Extract the (X, Y) coordinate from the center of the cell holding the provided text.  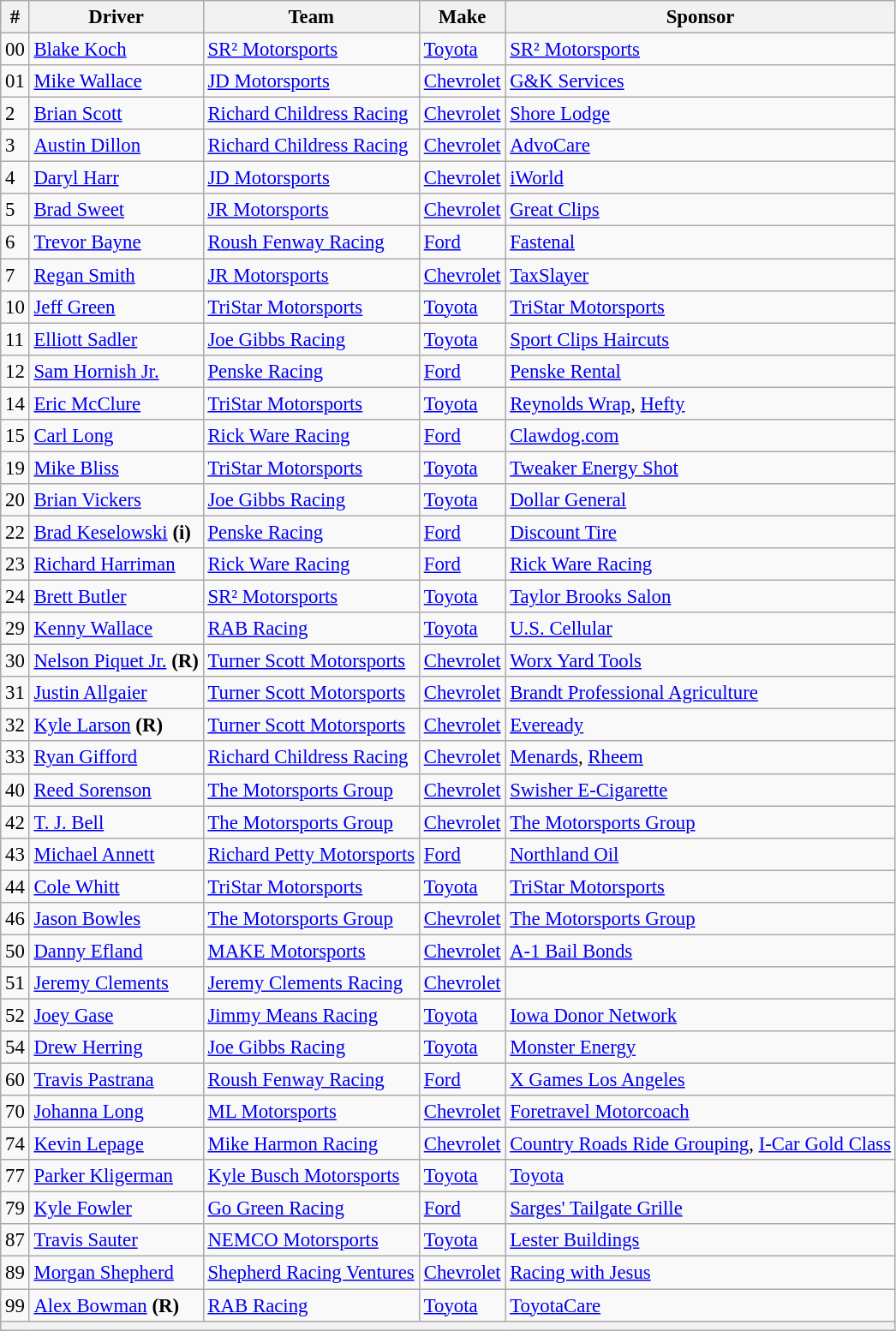
Regan Smith (116, 275)
Johanna Long (116, 1112)
20 (15, 500)
Austin Dillon (116, 146)
4 (15, 178)
# (15, 17)
14 (15, 403)
2 (15, 114)
32 (15, 725)
Shore Lodge (701, 114)
Carl Long (116, 436)
Jimmy Means Racing (311, 1015)
Kyle Fowler (116, 1209)
44 (15, 886)
70 (15, 1112)
40 (15, 790)
NEMCO Motorsports (311, 1241)
54 (15, 1047)
TaxSlayer (701, 275)
24 (15, 597)
Eveready (701, 725)
Eric McClure (116, 403)
Jason Bowles (116, 919)
00 (15, 50)
Blake Koch (116, 50)
Justin Allgaier (116, 693)
Go Green Racing (311, 1209)
Jeff Green (116, 307)
15 (15, 436)
99 (15, 1305)
Michael Annett (116, 854)
Monster Energy (701, 1047)
Dollar General (701, 500)
87 (15, 1241)
52 (15, 1015)
31 (15, 693)
Kyle Busch Motorsports (311, 1176)
Sponsor (701, 17)
Danny Efland (116, 951)
Brian Vickers (116, 500)
01 (15, 81)
Sport Clips Haircuts (701, 339)
Alex Bowman (R) (116, 1305)
Brandt Professional Agriculture (701, 693)
Richard Petty Motorsports (311, 854)
Clawdog.com (701, 436)
Team (311, 17)
Kevin Lepage (116, 1144)
Brett Butler (116, 597)
19 (15, 468)
Sarges' Tailgate Grille (701, 1209)
Shepherd Racing Ventures (311, 1273)
Daryl Harr (116, 178)
A-1 Bail Bonds (701, 951)
11 (15, 339)
3 (15, 146)
Discount Tire (701, 532)
60 (15, 1080)
Brian Scott (116, 114)
6 (15, 242)
Reynolds Wrap, Hefty (701, 403)
7 (15, 275)
Trevor Bayne (116, 242)
77 (15, 1176)
Penske Rental (701, 371)
Great Clips (701, 210)
Make (462, 17)
Brad Keselowski (i) (116, 532)
Ryan Gifford (116, 758)
12 (15, 371)
10 (15, 307)
29 (15, 629)
MAKE Motorsports (311, 951)
Country Roads Ride Grouping, I-Car Gold Class (701, 1144)
Racing with Jesus (701, 1273)
74 (15, 1144)
Northland Oil (701, 854)
Cole Whitt (116, 886)
Travis Pastrana (116, 1080)
G&K Services (701, 81)
Parker Kligerman (116, 1176)
Mike Bliss (116, 468)
U.S. Cellular (701, 629)
ML Motorsports (311, 1112)
Travis Sauter (116, 1241)
ToyotaCare (701, 1305)
Mike Wallace (116, 81)
Reed Sorenson (116, 790)
30 (15, 661)
Nelson Piquet Jr. (R) (116, 661)
Kyle Larson (R) (116, 725)
Fastenal (701, 242)
Sam Hornish Jr. (116, 371)
Worx Yard Tools (701, 661)
Tweaker Energy Shot (701, 468)
Iowa Donor Network (701, 1015)
23 (15, 564)
Morgan Shepherd (116, 1273)
AdvoCare (701, 146)
Swisher E-Cigarette (701, 790)
X Games Los Angeles (701, 1080)
Driver (116, 17)
Mike Harmon Racing (311, 1144)
51 (15, 983)
Brad Sweet (116, 210)
22 (15, 532)
Foretravel Motorcoach (701, 1112)
Jeremy Clements (116, 983)
Kenny Wallace (116, 629)
5 (15, 210)
Jeremy Clements Racing (311, 983)
Menards, Rheem (701, 758)
79 (15, 1209)
Richard Harriman (116, 564)
Elliott Sadler (116, 339)
43 (15, 854)
33 (15, 758)
42 (15, 822)
Lester Buildings (701, 1241)
50 (15, 951)
Drew Herring (116, 1047)
Taylor Brooks Salon (701, 597)
Joey Gase (116, 1015)
T. J. Bell (116, 822)
46 (15, 919)
iWorld (701, 178)
89 (15, 1273)
